From the cell containing the given text, extract its center point as [x, y] coordinate. 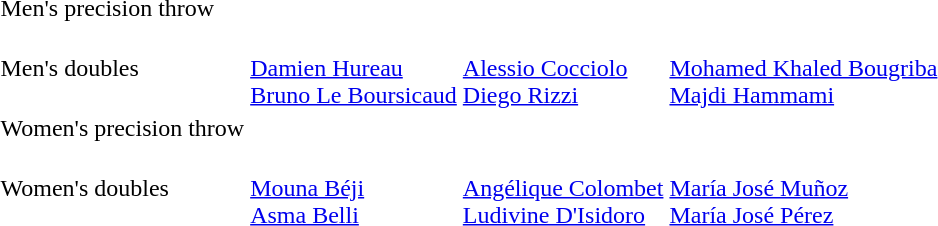
Alessio CoccioloDiego Rizzi [563, 68]
Damien HureauBruno Le Boursicaud [354, 68]
